Determine the [X, Y] coordinate at the center of the cell enclosing the given text.  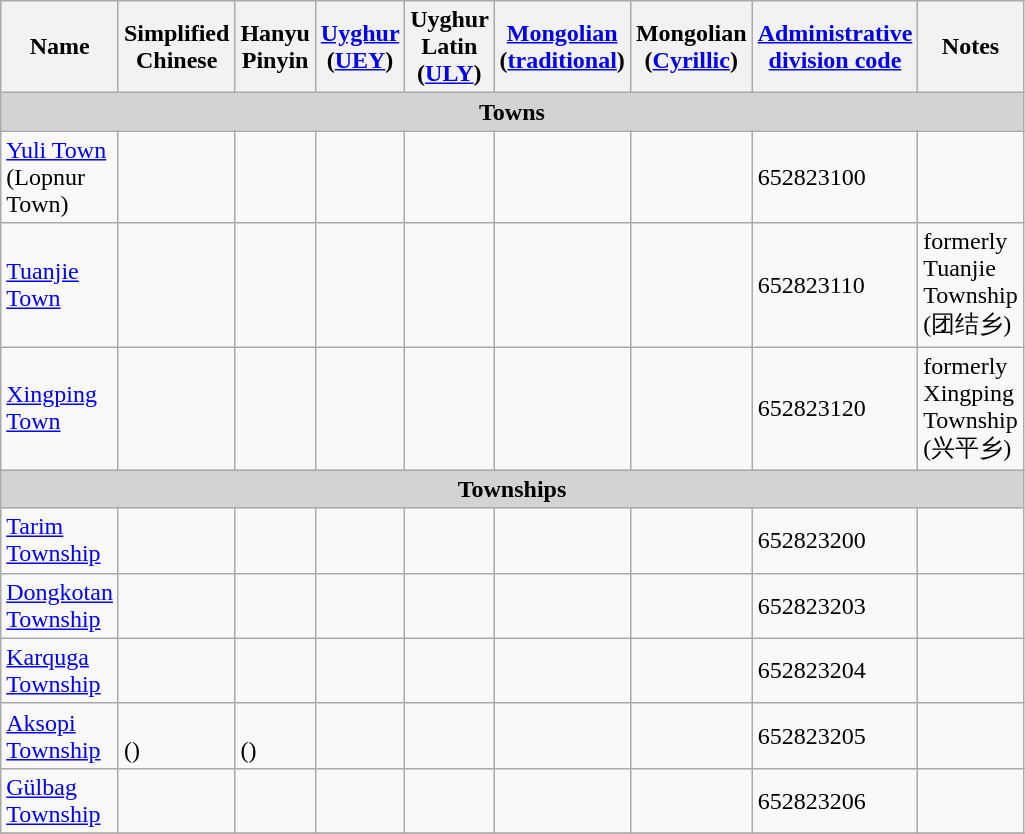
Notes [970, 47]
Gülbag Township [60, 800]
652823100 [835, 177]
Karquga Township [60, 670]
Dongkotan Township [60, 606]
Townships [512, 489]
Administrative division code [835, 47]
Towns [512, 112]
Xingping Town [60, 408]
652823206 [835, 800]
Mongolian (traditional) [562, 47]
Tarim Township [60, 540]
Tuanjie Town [60, 285]
Yuli Town(Lopnur Town) [60, 177]
formerly Xingping Township (兴平乡) [970, 408]
Hanyu Pinyin [275, 47]
Name [60, 47]
652823205 [835, 736]
652823110 [835, 285]
Uyghur Latin (ULY) [450, 47]
Uyghur (UEY) [360, 47]
652823120 [835, 408]
Simplified Chinese [176, 47]
652823200 [835, 540]
formerly Tuanjie Township (团结乡) [970, 285]
Mongolian (Cyrillic) [691, 47]
652823204 [835, 670]
652823203 [835, 606]
Aksopi Township [60, 736]
